Pinpoint the cell where the given text exists, returning its (x, y) midpoint coordinate. 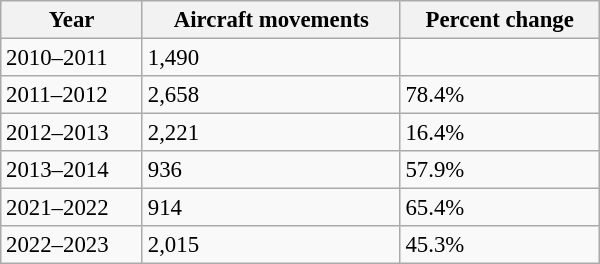
2,015 (271, 245)
16.4% (500, 133)
Year (72, 20)
Aircraft movements (271, 20)
2013–2014 (72, 170)
2010–2011 (72, 58)
2022–2023 (72, 245)
936 (271, 170)
2021–2022 (72, 208)
2011–2012 (72, 95)
65.4% (500, 208)
45.3% (500, 245)
Percent change (500, 20)
2,658 (271, 95)
78.4% (500, 95)
1,490 (271, 58)
2,221 (271, 133)
2012–2013 (72, 133)
57.9% (500, 170)
914 (271, 208)
